For the text-containing cell, return its midpoint in (x, y) coordinate format. 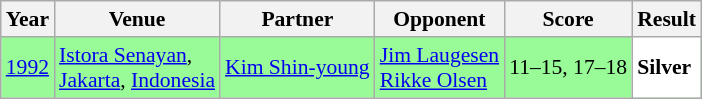
1992 (28, 68)
Result (666, 19)
Jim Laugesen Rikke Olsen (440, 68)
Venue (137, 19)
Kim Shin-young (298, 68)
Istora Senayan,Jakarta, Indonesia (137, 68)
Year (28, 19)
Silver (666, 68)
Partner (298, 19)
11–15, 17–18 (568, 68)
Opponent (440, 19)
Score (568, 19)
